Determine the (X, Y) coordinate at the center of the cell enclosing the given text.  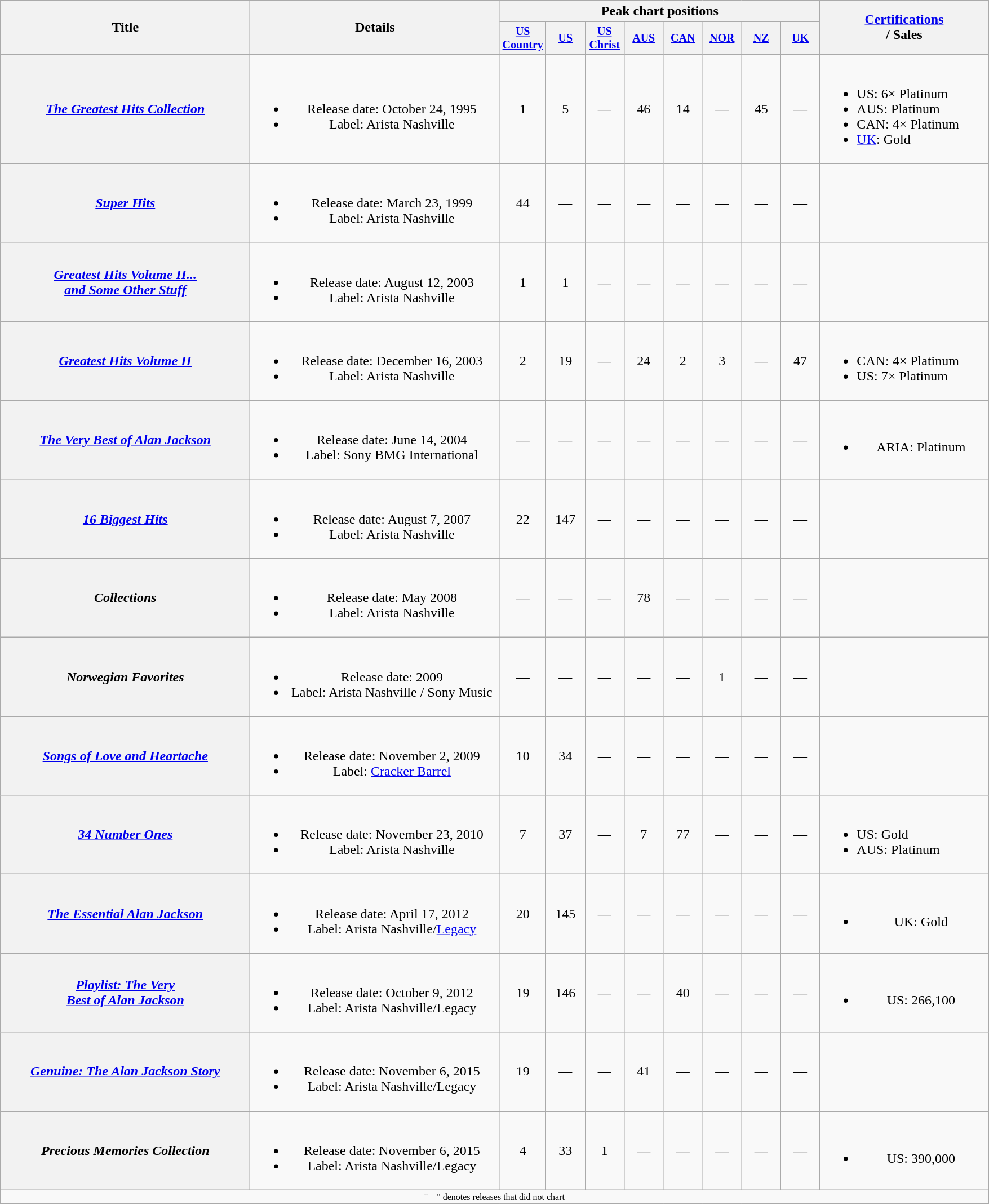
UK: Gold (904, 914)
Release date: 2009Label: Arista Nashville / Sony Music (375, 677)
US: 6× PlatinumAUS: PlatinumCAN: 4× PlatinumUK: Gold (904, 109)
5 (566, 109)
Super Hits (125, 203)
41 (644, 1072)
78 (644, 598)
20 (523, 914)
Greatest Hits Volume II (125, 361)
Peak chart positions (660, 11)
Collections (125, 598)
US (566, 38)
CAN (683, 38)
3 (721, 361)
4 (523, 1150)
40 (683, 993)
Songs of Love and Heartache (125, 756)
Greatest Hits Volume II...and Some Other Stuff (125, 282)
16 Biggest Hits (125, 519)
Release date: May 2008Label: Arista Nashville (375, 598)
"—" denotes releases that did not chart (495, 1197)
Title (125, 28)
Playlist: The VeryBest of Alan Jackson (125, 993)
Release date: November 23, 2010Label: Arista Nashville (375, 835)
US Country (523, 38)
Release date: October 9, 2012Label: Arista Nashville/Legacy (375, 993)
US: 390,000 (904, 1150)
34 Number Ones (125, 835)
Release date: April 17, 2012Label: Arista Nashville/Legacy (375, 914)
NZ (761, 38)
USChrist (604, 38)
US: 266,100 (904, 993)
44 (523, 203)
22 (523, 519)
The Greatest Hits Collection (125, 109)
Release date: December 16, 2003Label: Arista Nashville (375, 361)
77 (683, 835)
UK (800, 38)
NOR (721, 38)
24 (644, 361)
46 (644, 109)
Certifications/ Sales (904, 28)
147 (566, 519)
37 (566, 835)
Genuine: The Alan Jackson Story (125, 1072)
CAN: 4× PlatinumUS: 7× Platinum (904, 361)
47 (800, 361)
146 (566, 993)
14 (683, 109)
AUS (644, 38)
33 (566, 1150)
34 (566, 756)
Release date: August 7, 2007Label: Arista Nashville (375, 519)
Release date: March 23, 1999Label: Arista Nashville (375, 203)
Precious Memories Collection (125, 1150)
The Essential Alan Jackson (125, 914)
Details (375, 28)
145 (566, 914)
45 (761, 109)
The Very Best of Alan Jackson (125, 440)
Norwegian Favorites (125, 677)
Release date: June 14, 2004Label: Sony BMG International (375, 440)
ARIA: Platinum (904, 440)
Release date: August 12, 2003Label: Arista Nashville (375, 282)
US: GoldAUS: Platinum (904, 835)
Release date: October 24, 1995Label: Arista Nashville (375, 109)
Release date: November 2, 2009Label: Cracker Barrel (375, 756)
10 (523, 756)
